Find where the given text appears and provide that cell's center as (X, Y) coordinate. 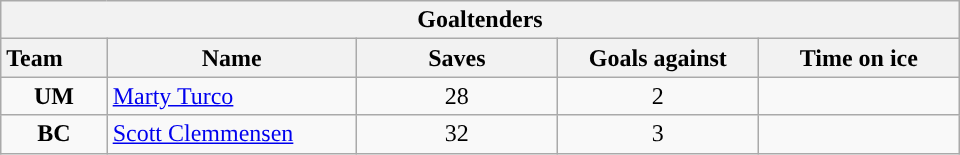
32 (456, 134)
Team (54, 58)
UM (54, 96)
Goaltenders (480, 20)
28 (456, 96)
Goals against (658, 58)
Time on ice (858, 58)
2 (658, 96)
Saves (456, 58)
Name (232, 58)
3 (658, 134)
Scott Clemmensen (232, 134)
Marty Turco (232, 96)
BC (54, 134)
